Find where the given text appears and provide that cell's center as (X, Y) coordinate. 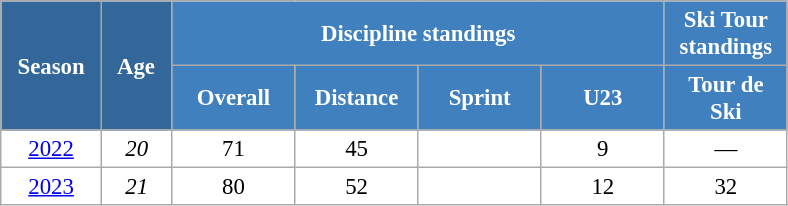
32 (726, 187)
45 (356, 149)
Tour deSki (726, 98)
Ski Tour standings (726, 34)
Season (52, 66)
21 (136, 187)
U23 (602, 98)
20 (136, 149)
Distance (356, 98)
71 (234, 149)
2022 (52, 149)
9 (602, 149)
52 (356, 187)
80 (234, 187)
12 (602, 187)
Sprint (480, 98)
2023 (52, 187)
Discipline standings (418, 34)
— (726, 149)
Age (136, 66)
Overall (234, 98)
